Return (x, y) of the center of cell containing provided text 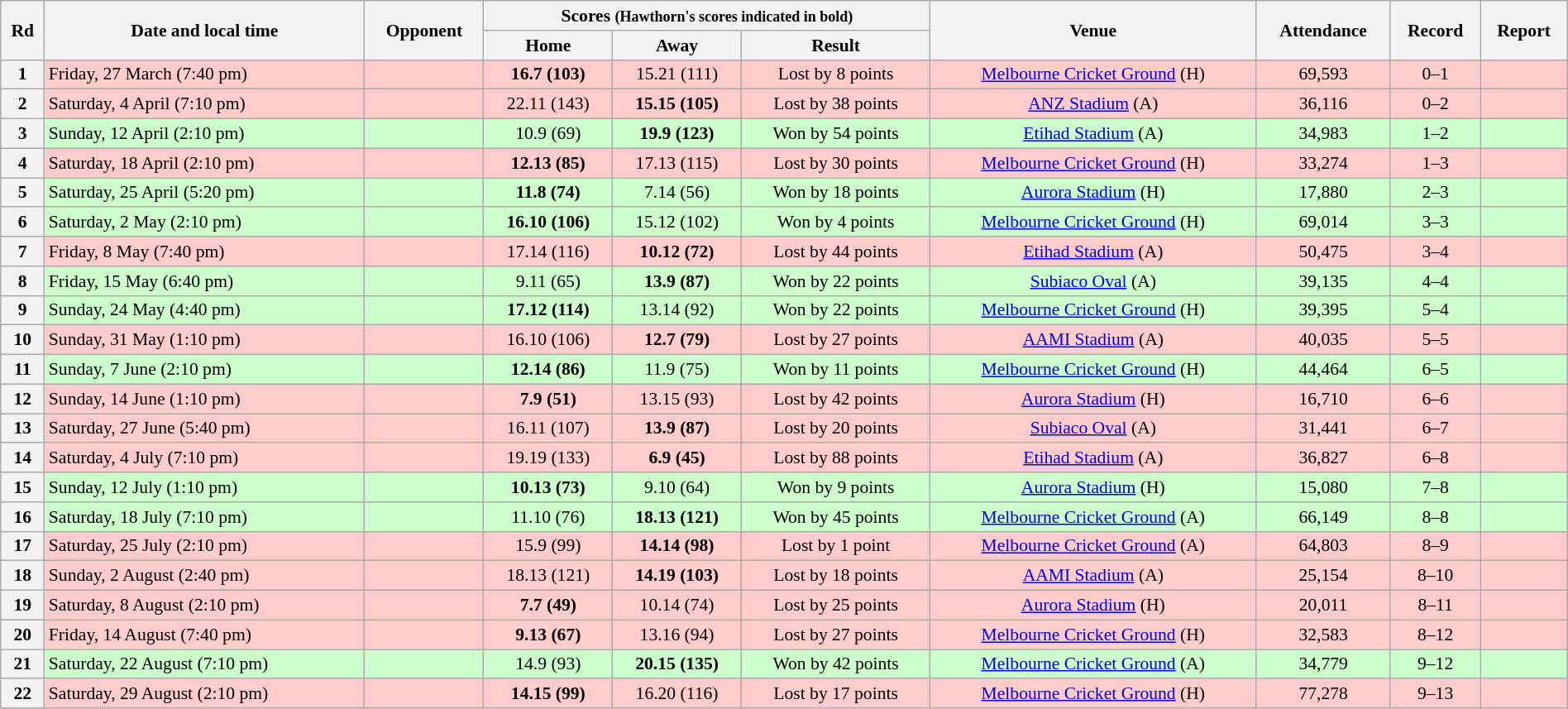
Lost by 25 points (835, 606)
Saturday, 29 August (2:10 pm) (205, 694)
7–8 (1436, 487)
Record (1436, 30)
16,710 (1323, 399)
22 (23, 694)
Sunday, 14 June (1:10 pm) (205, 399)
Won by 11 points (835, 370)
19.19 (133) (548, 458)
12.7 (79) (677, 340)
15.15 (105) (677, 104)
17.14 (116) (548, 252)
10.14 (74) (677, 606)
34,983 (1323, 134)
4–4 (1436, 281)
17.13 (115) (677, 163)
50,475 (1323, 252)
Won by 54 points (835, 134)
12 (23, 399)
Sunday, 2 August (2:40 pm) (205, 576)
15,080 (1323, 487)
15.12 (102) (677, 223)
Won by 42 points (835, 664)
19 (23, 606)
8–9 (1436, 546)
Won by 4 points (835, 223)
11.10 (76) (548, 517)
7.14 (56) (677, 193)
11.9 (75) (677, 370)
25,154 (1323, 576)
44,464 (1323, 370)
77,278 (1323, 694)
Sunday, 24 May (4:40 pm) (205, 310)
10.9 (69) (548, 134)
Saturday, 22 August (7:10 pm) (205, 664)
Home (548, 46)
15 (23, 487)
Won by 18 points (835, 193)
2 (23, 104)
36,116 (1323, 104)
12.13 (85) (548, 163)
7 (23, 252)
9 (23, 310)
10.13 (73) (548, 487)
17.12 (114) (548, 310)
16.7 (103) (548, 74)
3–4 (1436, 252)
40,035 (1323, 340)
ANZ Stadium (A) (1093, 104)
39,395 (1323, 310)
69,014 (1323, 223)
13.14 (92) (677, 310)
8–11 (1436, 606)
Result (835, 46)
6.9 (45) (677, 458)
Sunday, 12 April (2:10 pm) (205, 134)
16.20 (116) (677, 694)
22.11 (143) (548, 104)
Rd (23, 30)
Saturday, 2 May (2:10 pm) (205, 223)
Lost by 42 points (835, 399)
12.14 (86) (548, 370)
7.7 (49) (548, 606)
20 (23, 635)
8–12 (1436, 635)
20.15 (135) (677, 664)
Won by 9 points (835, 487)
21 (23, 664)
Saturday, 4 April (7:10 pm) (205, 104)
Saturday, 18 July (7:10 pm) (205, 517)
17 (23, 546)
13.15 (93) (677, 399)
10 (23, 340)
0–1 (1436, 74)
Friday, 15 May (6:40 pm) (205, 281)
9.13 (67) (548, 635)
Lost by 8 points (835, 74)
Lost by 38 points (835, 104)
14.9 (93) (548, 664)
17,880 (1323, 193)
Sunday, 12 July (1:10 pm) (205, 487)
Lost by 17 points (835, 694)
16.11 (107) (548, 429)
0–2 (1436, 104)
11 (23, 370)
9–13 (1436, 694)
14.15 (99) (548, 694)
Saturday, 18 April (2:10 pm) (205, 163)
66,149 (1323, 517)
1–3 (1436, 163)
31,441 (1323, 429)
6–6 (1436, 399)
Date and local time (205, 30)
13 (23, 429)
34,779 (1323, 664)
8–10 (1436, 576)
9.10 (64) (677, 487)
1 (23, 74)
69,593 (1323, 74)
5–4 (1436, 310)
18 (23, 576)
Friday, 14 August (7:40 pm) (205, 635)
14.19 (103) (677, 576)
36,827 (1323, 458)
1–2 (1436, 134)
3 (23, 134)
Saturday, 27 June (5:40 pm) (205, 429)
6 (23, 223)
2–3 (1436, 193)
Won by 45 points (835, 517)
16 (23, 517)
15.9 (99) (548, 546)
5 (23, 193)
Lost by 44 points (835, 252)
Saturday, 25 July (2:10 pm) (205, 546)
9–12 (1436, 664)
20,011 (1323, 606)
9.11 (65) (548, 281)
14.14 (98) (677, 546)
Venue (1093, 30)
11.8 (74) (548, 193)
10.12 (72) (677, 252)
19.9 (123) (677, 134)
32,583 (1323, 635)
Saturday, 8 August (2:10 pm) (205, 606)
Attendance (1323, 30)
4 (23, 163)
5–5 (1436, 340)
39,135 (1323, 281)
Friday, 27 March (7:40 pm) (205, 74)
Lost by 1 point (835, 546)
6–5 (1436, 370)
15.21 (111) (677, 74)
Sunday, 7 June (2:10 pm) (205, 370)
8 (23, 281)
Saturday, 4 July (7:10 pm) (205, 458)
33,274 (1323, 163)
Lost by 18 points (835, 576)
Sunday, 31 May (1:10 pm) (205, 340)
7.9 (51) (548, 399)
Lost by 88 points (835, 458)
6–7 (1436, 429)
6–8 (1436, 458)
64,803 (1323, 546)
Away (677, 46)
13.16 (94) (677, 635)
3–3 (1436, 223)
Opponent (424, 30)
Lost by 30 points (835, 163)
Friday, 8 May (7:40 pm) (205, 252)
Scores (Hawthorn's scores indicated in bold) (707, 16)
Saturday, 25 April (5:20 pm) (205, 193)
8–8 (1436, 517)
Lost by 20 points (835, 429)
14 (23, 458)
Report (1523, 30)
